Pinpoint the cell where the given text exists, returning its (X, Y) midpoint coordinate. 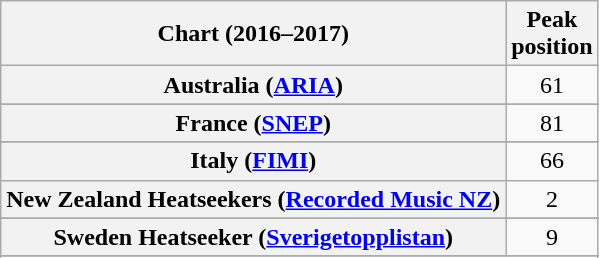
61 (552, 85)
66 (552, 161)
France (SNEP) (254, 123)
Australia (ARIA) (254, 85)
Peakposition (552, 34)
Sweden Heatseeker (Sverigetopplistan) (254, 237)
New Zealand Heatseekers (Recorded Music NZ) (254, 199)
2 (552, 199)
Italy (FIMI) (254, 161)
81 (552, 123)
9 (552, 237)
Chart (2016–2017) (254, 34)
